Determine the [X, Y] coordinate at the center of the cell enclosing the given text.  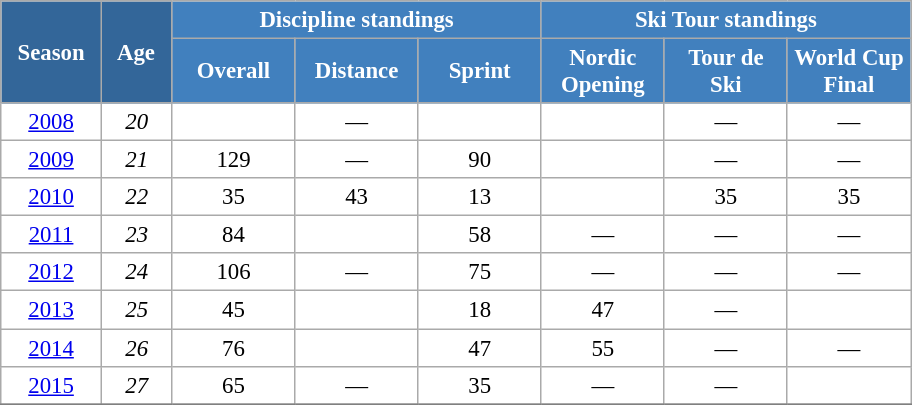
20 [136, 122]
2008 [52, 122]
13 [480, 197]
23 [136, 235]
2015 [52, 385]
43 [356, 197]
84 [234, 235]
90 [480, 160]
27 [136, 385]
25 [136, 310]
58 [480, 235]
Overall [234, 72]
22 [136, 197]
76 [234, 348]
45 [234, 310]
2012 [52, 273]
26 [136, 348]
Sprint [480, 72]
75 [480, 273]
Age [136, 52]
129 [234, 160]
Season [52, 52]
2014 [52, 348]
18 [480, 310]
NordicOpening [602, 72]
Ski Tour standings [726, 20]
55 [602, 348]
Tour deSki [726, 72]
2010 [52, 197]
2013 [52, 310]
24 [136, 273]
Distance [356, 72]
2011 [52, 235]
106 [234, 273]
Discipline standings [356, 20]
65 [234, 385]
21 [136, 160]
World CupFinal [848, 72]
2009 [52, 160]
